Determine the (X, Y) coordinate at the center of the cell enclosing the given text.  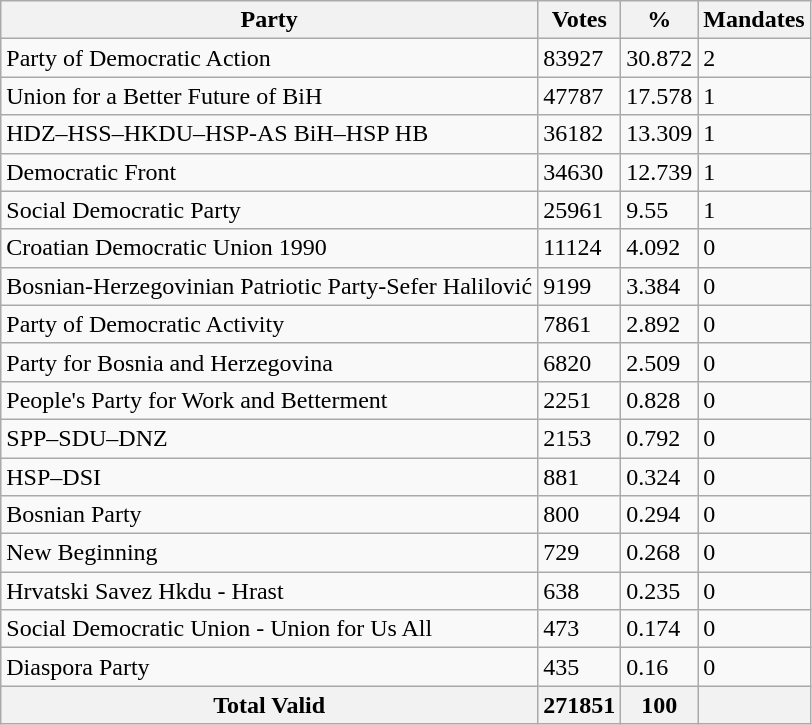
9.55 (660, 210)
0.324 (660, 477)
People's Party for Work and Betterment (270, 400)
Social Democratic Union - Union for Us All (270, 629)
0.174 (660, 629)
30.872 (660, 58)
Party (270, 20)
0.268 (660, 553)
Diaspora Party (270, 667)
Hrvatski Savez Hkdu - Hrast (270, 591)
0.294 (660, 515)
2153 (580, 438)
Social Democratic Party (270, 210)
100 (660, 705)
0.235 (660, 591)
271851 (580, 705)
36182 (580, 134)
6820 (580, 362)
2.892 (660, 324)
83927 (580, 58)
Votes (580, 20)
11124 (580, 248)
Bosnian-Herzegovinian Patriotic Party-Sefer Halilović (270, 286)
638 (580, 591)
4.092 (660, 248)
25961 (580, 210)
Democratic Front (270, 172)
729 (580, 553)
34630 (580, 172)
Party of Democratic Action (270, 58)
12.739 (660, 172)
0.16 (660, 667)
2251 (580, 400)
0.828 (660, 400)
13.309 (660, 134)
Party for Bosnia and Herzegovina (270, 362)
800 (580, 515)
Mandates (754, 20)
7861 (580, 324)
Party of Democratic Activity (270, 324)
3.384 (660, 286)
0.792 (660, 438)
SPP–SDU–DNZ (270, 438)
Croatian Democratic Union 1990 (270, 248)
% (660, 20)
2 (754, 58)
2.509 (660, 362)
HDZ–HSS–HKDU–HSP-AS BiH–HSP HB (270, 134)
HSP–DSI (270, 477)
17.578 (660, 96)
Union for a Better Future of BiH (270, 96)
New Beginning (270, 553)
473 (580, 629)
9199 (580, 286)
Total Valid (270, 705)
47787 (580, 96)
881 (580, 477)
Bosnian Party (270, 515)
435 (580, 667)
